Return [X, Y] of the center of cell containing provided text 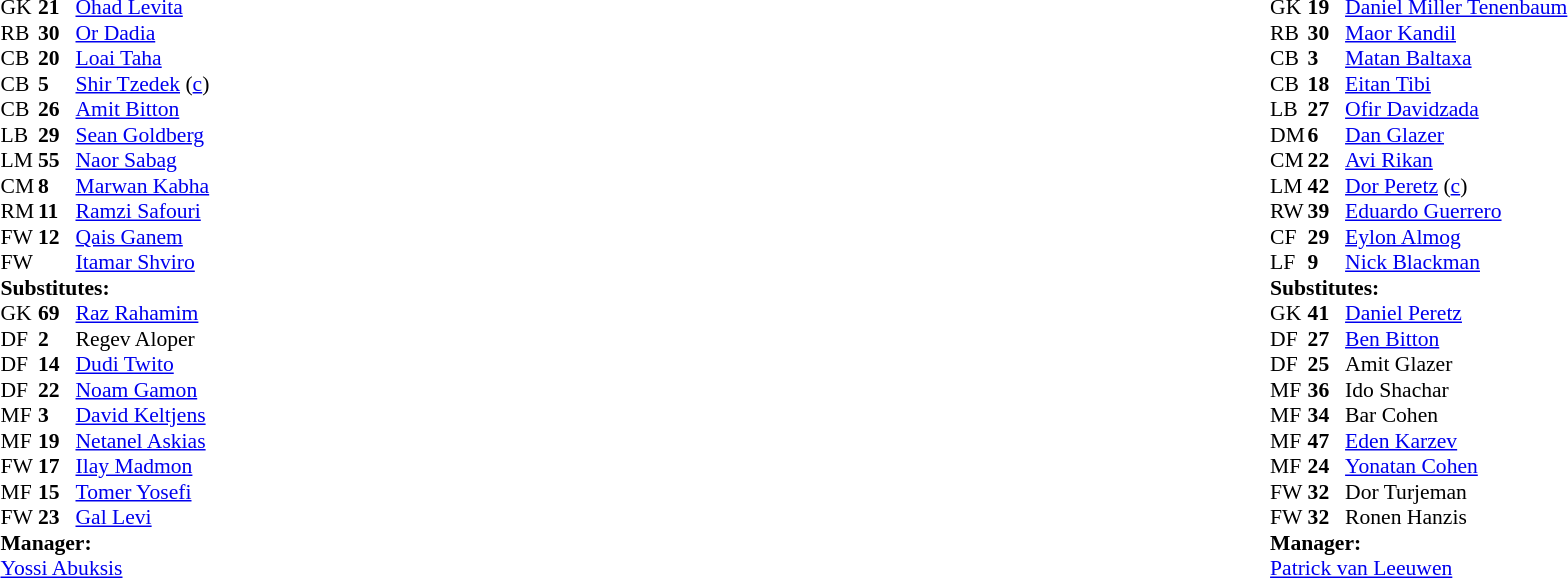
Yonatan Cohen [1456, 467]
Ofir Davidzada [1456, 109]
47 [1327, 441]
Eden Karzev [1456, 441]
8 [57, 186]
Itamar Shviro [143, 263]
14 [57, 365]
Avi Rikan [1456, 161]
Tomer Yosefi [143, 492]
LF [1289, 263]
Or Dadia [143, 33]
Ido Shachar [1456, 390]
24 [1327, 467]
42 [1327, 186]
Qais Ganem [143, 237]
Matan Baltaxa [1456, 59]
Nick Blackman [1456, 263]
18 [1327, 84]
Regev Aloper [143, 339]
CF [1289, 237]
Dor Peretz (c) [1456, 186]
20 [57, 59]
36 [1327, 390]
Eitan Tibi [1456, 84]
DM [1289, 135]
Dan Glazer [1456, 135]
Shir Tzedek (c) [143, 84]
Dudi Twito [143, 365]
17 [57, 467]
23 [57, 517]
Eylon Almog [1456, 237]
Amit Glazer [1456, 365]
Bar Cohen [1456, 415]
69 [57, 313]
Ben Bitton [1456, 339]
David Keltjens [143, 415]
Netanel Askias [143, 441]
34 [1327, 415]
Ramzi Safouri [143, 211]
Gal Levi [143, 517]
25 [1327, 365]
39 [1327, 211]
Naor Sabag [143, 161]
11 [57, 211]
41 [1327, 313]
6 [1327, 135]
9 [1327, 263]
12 [57, 237]
2 [57, 339]
Daniel Peretz [1456, 313]
Marwan Kabha [143, 186]
Sean Goldberg [143, 135]
RW [1289, 211]
19 [57, 441]
Noam Gamon [143, 390]
Amit Bitton [143, 109]
Ronen Hanzis [1456, 517]
5 [57, 84]
Maor Kandil [1456, 33]
Dor Turjeman [1456, 492]
Eduardo Guerrero [1456, 211]
Loai Taha [143, 59]
RM [19, 211]
55 [57, 161]
15 [57, 492]
Raz Rahamim [143, 313]
26 [57, 109]
Ilay Madmon [143, 467]
